Detect which cell encompasses the target text, then output its (x, y) center coordinate. 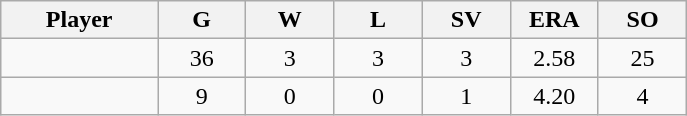
SV (466, 20)
9 (202, 96)
4 (642, 96)
2.58 (554, 58)
L (378, 20)
Player (80, 20)
4.20 (554, 96)
G (202, 20)
1 (466, 96)
25 (642, 58)
SO (642, 20)
ERA (554, 20)
W (290, 20)
36 (202, 58)
